Locate the cell with the specified text and output its (X, Y) center coordinate. 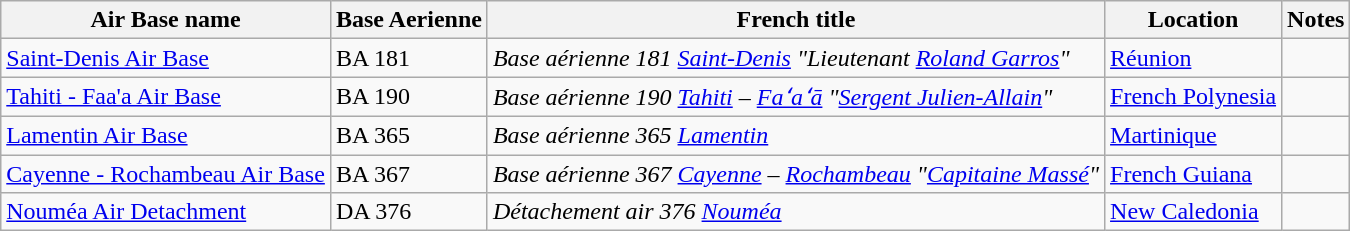
BA 367 (408, 173)
Réunion (1194, 58)
New Caledonia (1194, 212)
Lamentin Air Base (166, 135)
Base Aerienne (408, 20)
Détachement air 376 Nouméa (796, 212)
BA 365 (408, 135)
Base aérienne 190 Tahiti – Faʻaʻā "Sergent Julien-Allain" (796, 97)
Saint-Denis Air Base (166, 58)
Martinique (1194, 135)
Base aérienne 367 Cayenne – Rochambeau "Capitaine Massé" (796, 173)
Base aérienne 365 Lamentin (796, 135)
Nouméa Air Detachment (166, 212)
BA 181 (408, 58)
Base aérienne 181 Saint-Denis "Lieutenant Roland Garros" (796, 58)
BA 190 (408, 97)
DA 376 (408, 212)
Cayenne - Rochambeau Air Base (166, 173)
Tahiti - Faa'a Air Base (166, 97)
French Polynesia (1194, 97)
Location (1194, 20)
Notes (1316, 20)
Air Base name (166, 20)
French title (796, 20)
French Guiana (1194, 173)
